Identify which cell holds the provided text, then report its (X, Y) central coordinate. 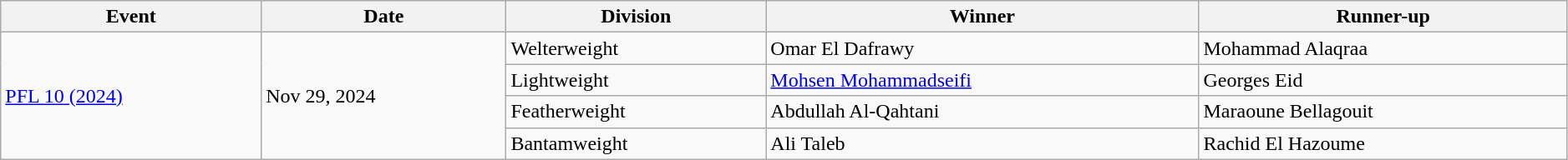
Bantamweight (637, 143)
Event (131, 17)
Abdullah Al-Qahtani (982, 112)
Rachid El Hazoume (1383, 143)
Omar El Dafrawy (982, 48)
Ali Taleb (982, 143)
Runner-up (1383, 17)
Date (384, 17)
Mohammad Alaqraa (1383, 48)
Division (637, 17)
Featherweight (637, 112)
Mohsen Mohammadseifi (982, 80)
Maraoune Bellagouit (1383, 112)
Georges Eid (1383, 80)
PFL 10 (2024) (131, 96)
Winner (982, 17)
Nov 29, 2024 (384, 96)
Welterweight (637, 48)
Lightweight (637, 80)
